Scan for the cell matching the given text and deliver its [x, y] coordinate at center. 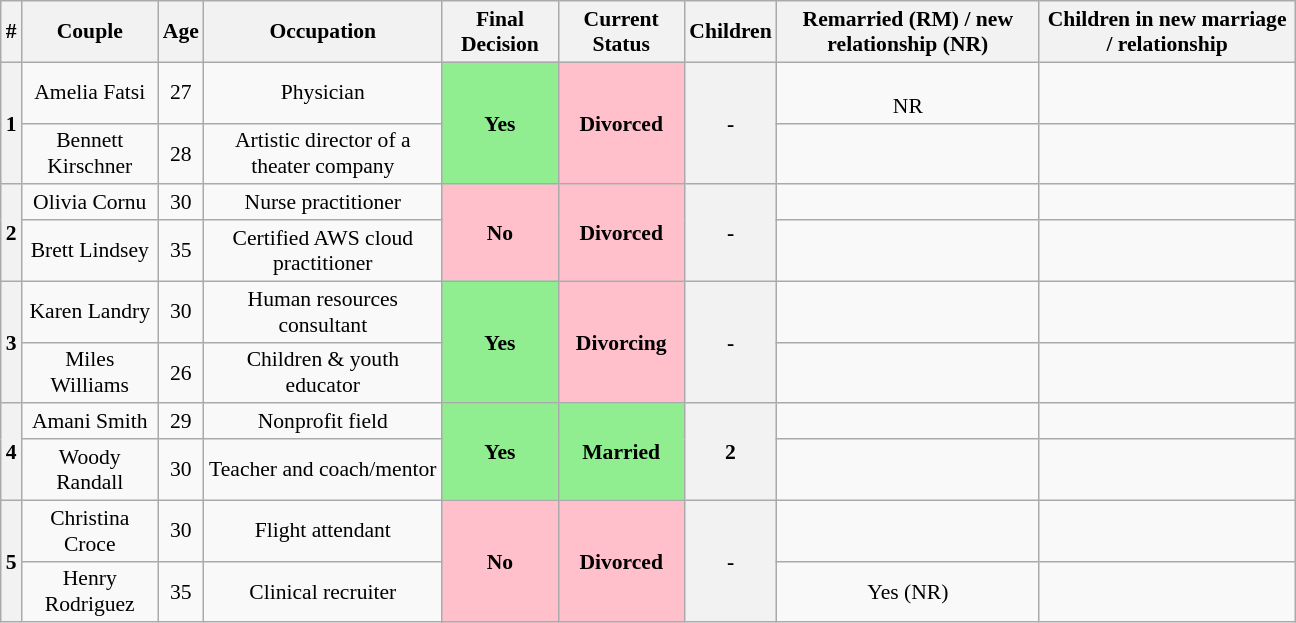
27 [181, 92]
4 [12, 452]
Yes (NR) [908, 592]
Teacher and coach/mentor [323, 470]
Flight attendant [323, 530]
29 [181, 422]
Karen Landry [90, 312]
28 [181, 154]
1 [12, 123]
Age [181, 32]
Final Decision [500, 32]
Children in new marriage / relationship [1167, 32]
Divorcing [621, 342]
Human resources consultant [323, 312]
Henry Rodriguez [90, 592]
# [12, 32]
Christina Croce [90, 530]
Occupation [323, 32]
5 [12, 561]
Children [730, 32]
Nonprofit field [323, 422]
Couple [90, 32]
Remarried (RM) / new relationship (NR) [908, 32]
Brett Lindsey [90, 250]
Amani Smith [90, 422]
Clinical recruiter [323, 592]
Married [621, 452]
Children & youth educator [323, 372]
Certified AWS cloud practitioner [323, 250]
Artistic director of a theater company [323, 154]
Current Status [621, 32]
3 [12, 342]
Miles Williams [90, 372]
Physician [323, 92]
Nurse practitioner [323, 203]
Amelia Fatsi [90, 92]
Woody Randall [90, 470]
Olivia Cornu [90, 203]
26 [181, 372]
Bennett Kirschner [90, 154]
NR [908, 92]
